Output the [x, y] coordinate of the center of the cell containing the given text.  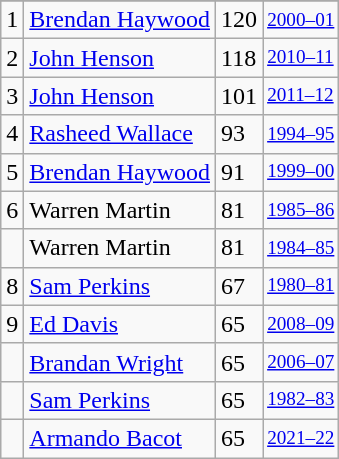
1982–83 [301, 400]
6 [12, 210]
2006–07 [301, 362]
2021–22 [301, 438]
2000–01 [301, 20]
Ed Davis [120, 324]
Armando Bacot [120, 438]
1994–95 [301, 134]
Brandan Wright [120, 362]
2008–09 [301, 324]
93 [240, 134]
2010–11 [301, 58]
1999–00 [301, 172]
2011–12 [301, 96]
67 [240, 286]
1985–86 [301, 210]
1 [12, 20]
Rasheed Wallace [120, 134]
120 [240, 20]
101 [240, 96]
4 [12, 134]
2 [12, 58]
1984–85 [301, 248]
5 [12, 172]
3 [12, 96]
8 [12, 286]
9 [12, 324]
118 [240, 58]
91 [240, 172]
1980–81 [301, 286]
